Identify which cell holds the provided text, then report its (x, y) central coordinate. 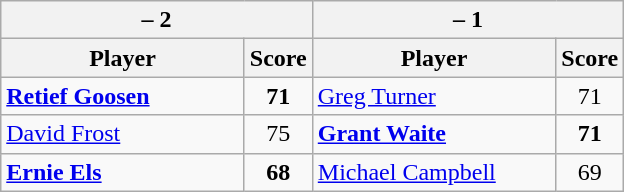
Retief Goosen (123, 96)
75 (278, 134)
Michael Campbell (434, 172)
Greg Turner (434, 96)
Grant Waite (434, 134)
David Frost (123, 134)
68 (278, 172)
Ernie Els (123, 172)
– 1 (468, 20)
– 2 (157, 20)
69 (590, 172)
